Extract the (X, Y) coordinate from the center of the cell holding the provided text.  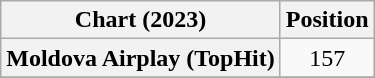
Moldova Airplay (TopHit) (141, 58)
157 (327, 58)
Position (327, 20)
Chart (2023) (141, 20)
